Pinpoint the cell where the given text exists, returning its (X, Y) midpoint coordinate. 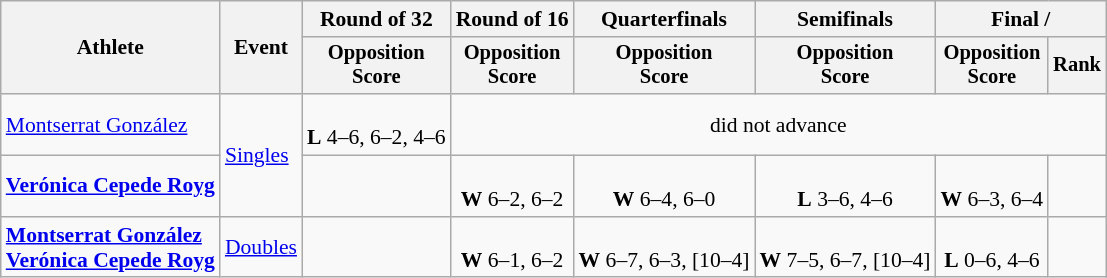
Rank (1077, 66)
W 6–2, 6–2 (512, 186)
Montserrat GonzálezVerónica Cepede Royg (110, 248)
Round of 16 (512, 19)
L 0–6, 4–6 (992, 248)
Athlete (110, 48)
Montserrat González (110, 124)
W 6–4, 6–0 (664, 186)
W 7–5, 6–7, [10–4] (846, 248)
Quarterfinals (664, 19)
L 3–6, 4–6 (846, 186)
Round of 32 (376, 19)
Singles (261, 155)
L 4–6, 6–2, 4–6 (376, 124)
W 6–1, 6–2 (512, 248)
Final / (1021, 19)
W 6–7, 6–3, [10–4] (664, 248)
Semifinals (846, 19)
Verónica Cepede Royg (110, 186)
Event (261, 48)
Doubles (261, 248)
W 6–3, 6–4 (992, 186)
did not advance (778, 124)
